Return [x, y] of the center of cell containing provided text 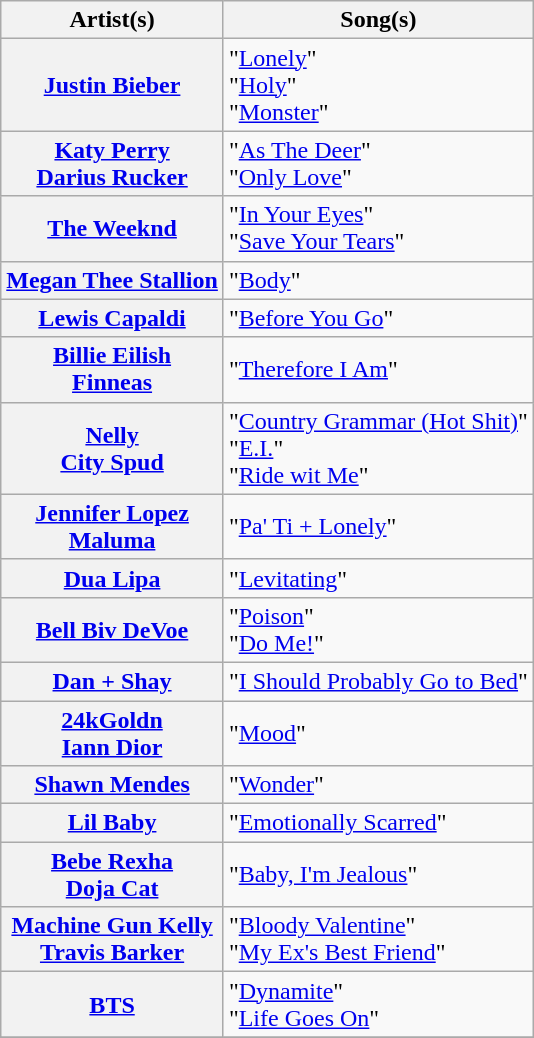
"Bloody Valentine""My Ex's Best Friend" [378, 940]
Song(s) [378, 20]
"As The Deer" "Only Love" [378, 164]
"Emotionally Scarred" [378, 823]
"Pa' Ti + Lonely" [378, 526]
Shawn Mendes [112, 785]
"Baby, I'm Jealous" [378, 874]
Katy PerryDarius Rucker [112, 164]
"Body" [378, 280]
Billie EilishFinneas [112, 370]
Bebe RexhaDoja Cat [112, 874]
Machine Gun Kelly Travis Barker [112, 940]
"Country Grammar (Hot Shit)" "E.I." "Ride wit Me" [378, 448]
Dua Lipa [112, 578]
BTS [112, 1004]
The Weeknd [112, 228]
Dan + Shay [112, 681]
NellyCity Spud [112, 448]
Lewis Capaldi [112, 318]
Bell Biv DeVoe [112, 630]
"I Should Probably Go to Bed" [378, 681]
"Therefore I Am" [378, 370]
Megan Thee Stallion [112, 280]
"Mood" [378, 732]
Justin Bieber [112, 85]
24kGoldn Iann Dior [112, 732]
"Wonder" [378, 785]
Artist(s) [112, 20]
"Lonely" "Holy" "Monster" [378, 85]
"Poison" "Do Me!" [378, 630]
Jennifer LopezMaluma [112, 526]
"Levitating" [378, 578]
Lil Baby [112, 823]
"Before You Go" [378, 318]
"In Your Eyes" "Save Your Tears" [378, 228]
"Dynamite""Life Goes On" [378, 1004]
